Find where the given text appears and provide that cell's center as (x, y) coordinate. 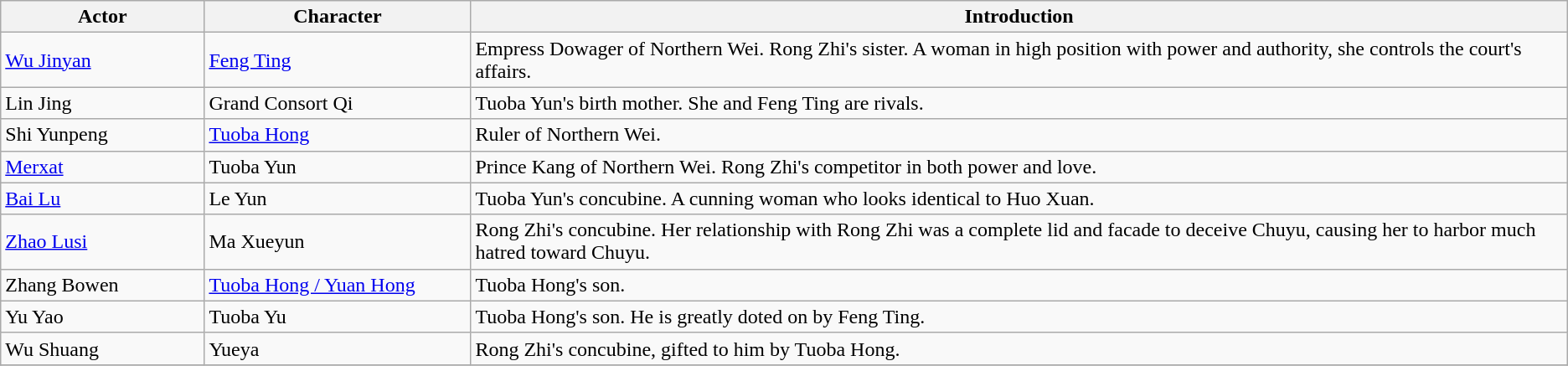
Zhao Lusi (102, 241)
Actor (102, 17)
Shi Yunpeng (102, 135)
Lin Jing (102, 103)
Tuoba Yun's birth mother. She and Feng Ting are rivals. (1019, 103)
Le Yun (338, 198)
Merxat (102, 167)
Tuoba Hong / Yuan Hong (338, 285)
Grand Consort Qi (338, 103)
Zhang Bowen (102, 285)
Ruler of Northern Wei. (1019, 135)
Wu Jinyan (102, 60)
Tuoba Hong (338, 135)
Rong Zhi's concubine. Her relationship with Rong Zhi was a complete lid and facade to deceive Chuyu, causing her to harbor much hatred toward Chuyu. (1019, 241)
Ma Xueyun (338, 241)
Rong Zhi's concubine, gifted to him by Tuoba Hong. (1019, 348)
Tuoba Hong's son. He is greatly doted on by Feng Ting. (1019, 317)
Feng Ting (338, 60)
Yueya (338, 348)
Yu Yao (102, 317)
Bai Lu (102, 198)
Tuoba Yun's concubine. A cunning woman who looks identical to Huo Xuan. (1019, 198)
Introduction (1019, 17)
Tuoba Yu (338, 317)
Character (338, 17)
Tuoba Yun (338, 167)
Tuoba Hong's son. (1019, 285)
Prince Kang of Northern Wei. Rong Zhi's competitor in both power and love. (1019, 167)
Empress Dowager of Northern Wei. Rong Zhi's sister. A woman in high position with power and authority, she controls the court's affairs. (1019, 60)
Wu Shuang (102, 348)
